Search for the cell housing the specified text and yield its [X, Y] center coordinate. 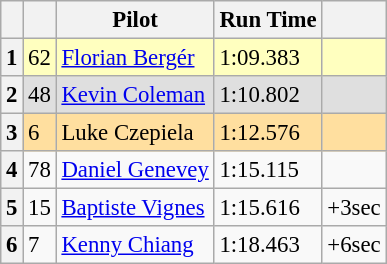
48 [40, 95]
Kevin Coleman [135, 95]
4 [12, 170]
Baptiste Vignes [135, 208]
1:15.115 [268, 170]
1:12.576 [268, 133]
+3sec [354, 208]
Florian Bergér [135, 58]
Run Time [268, 20]
1:10.802 [268, 95]
2 [12, 95]
1:09.383 [268, 58]
1:18.463 [268, 245]
5 [12, 208]
+6sec [354, 245]
Pilot [135, 20]
62 [40, 58]
1:15.616 [268, 208]
1 [12, 58]
15 [40, 208]
Luke Czepiela [135, 133]
3 [12, 133]
Daniel Genevey [135, 170]
Kenny Chiang [135, 245]
78 [40, 170]
7 [40, 245]
